Return the [x, y] coordinate for the center point of the cell that contains the specified text.  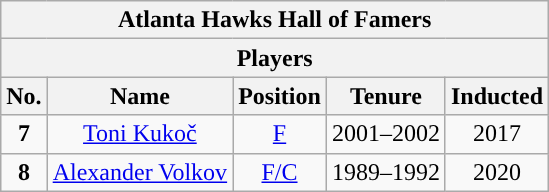
7 [24, 134]
F [280, 134]
Name [140, 96]
Toni Kukoč [140, 134]
1989–1992 [386, 172]
2001–2002 [386, 134]
Inducted [496, 96]
Players [275, 58]
F/C [280, 172]
Atlanta Hawks Hall of Famers [275, 20]
2020 [496, 172]
No. [24, 96]
Alexander Volkov [140, 172]
Position [280, 96]
Tenure [386, 96]
2017 [496, 134]
8 [24, 172]
